Determine the [x, y] coordinate at the center of the cell enclosing the given text.  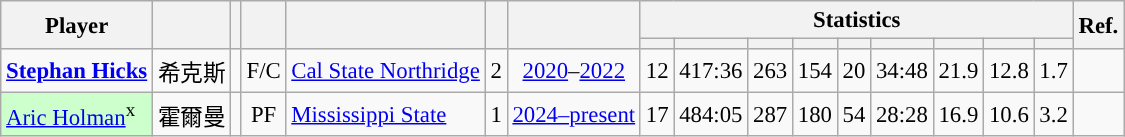
霍爾曼 [192, 115]
21.9 [958, 71]
希克斯 [192, 71]
Ref. [1098, 25]
F/C [264, 71]
287 [770, 115]
17 [656, 115]
263 [770, 71]
1.7 [1054, 71]
180 [814, 115]
12 [656, 71]
12.8 [1009, 71]
54 [854, 115]
34:48 [902, 71]
2024–present [574, 115]
484:05 [711, 115]
1 [496, 115]
2020–2022 [574, 71]
154 [814, 71]
3.2 [1054, 115]
Mississippi State [386, 115]
10.6 [1009, 115]
20 [854, 71]
28:28 [902, 115]
Statistics [856, 20]
Cal State Northridge [386, 71]
16.9 [958, 115]
2 [496, 71]
PF [264, 115]
Aric Holmanx [77, 115]
417:36 [711, 71]
Player [77, 25]
Stephan Hicks [77, 71]
